Capture the cell that displays the provided text and extract its [X, Y] central coordinate. 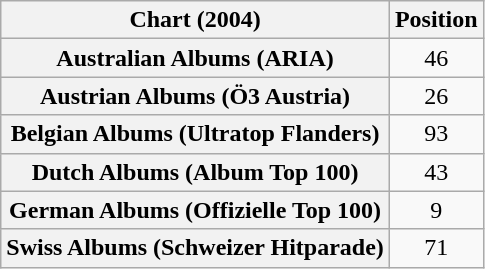
71 [436, 248]
93 [436, 134]
Position [436, 20]
Chart (2004) [196, 20]
Dutch Albums (Album Top 100) [196, 172]
26 [436, 96]
Australian Albums (ARIA) [196, 58]
46 [436, 58]
Austrian Albums (Ö3 Austria) [196, 96]
43 [436, 172]
Swiss Albums (Schweizer Hitparade) [196, 248]
9 [436, 210]
German Albums (Offizielle Top 100) [196, 210]
Belgian Albums (Ultratop Flanders) [196, 134]
